Find where the given text appears and provide that cell's center as (x, y) coordinate. 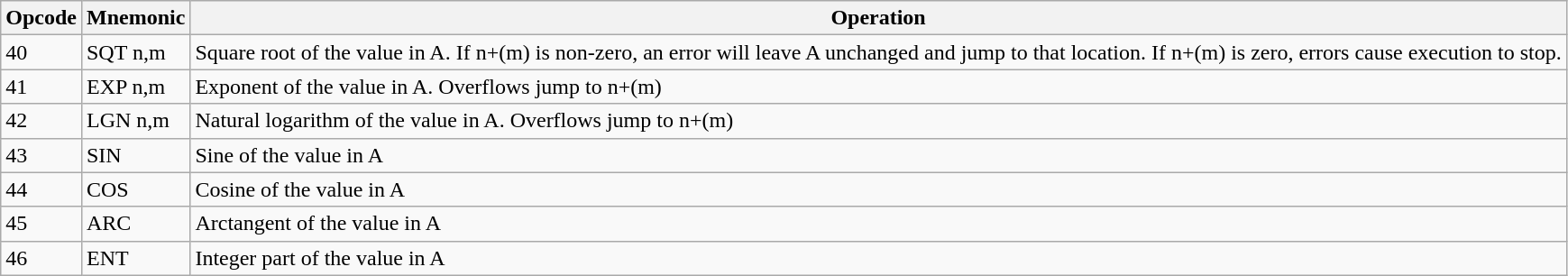
41 (41, 87)
Opcode (41, 18)
44 (41, 189)
45 (41, 224)
42 (41, 121)
SIN (135, 155)
Integer part of the value in A (878, 258)
ENT (135, 258)
40 (41, 52)
Cosine of the value in A (878, 189)
SQT n,m (135, 52)
Mnemonic (135, 18)
Arctangent of the value in A (878, 224)
Sine of the value in A (878, 155)
Operation (878, 18)
Exponent of the value in A. Overflows jump to n+(m) (878, 87)
Natural logarithm of the value in A. Overflows jump to n+(m) (878, 121)
EXP n,m (135, 87)
ARC (135, 224)
LGN n,m (135, 121)
46 (41, 258)
COS (135, 189)
43 (41, 155)
